Determine the [x, y] coordinate at the center of the cell enclosing the given text.  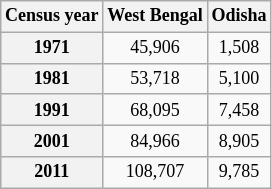
8,905 [239, 140]
1991 [52, 110]
1,508 [239, 48]
1971 [52, 48]
Census year [52, 16]
68,095 [155, 110]
Odisha [239, 16]
9,785 [239, 172]
West Bengal [155, 16]
2011 [52, 172]
1981 [52, 78]
84,966 [155, 140]
45,906 [155, 48]
108,707 [155, 172]
5,100 [239, 78]
2001 [52, 140]
7,458 [239, 110]
53,718 [155, 78]
